Scan for the cell matching the given text and deliver its [x, y] coordinate at center. 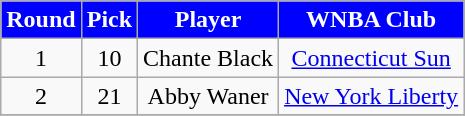
21 [109, 96]
10 [109, 58]
Abby Waner [208, 96]
WNBA Club [372, 20]
2 [41, 96]
1 [41, 58]
Connecticut Sun [372, 58]
Round [41, 20]
New York Liberty [372, 96]
Pick [109, 20]
Chante Black [208, 58]
Player [208, 20]
